Locate the cell with the specified text and output its (x, y) center coordinate. 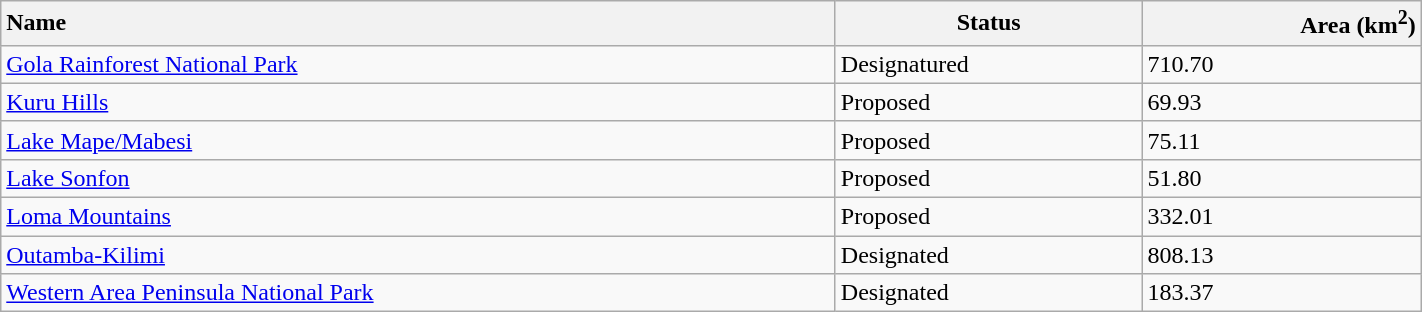
Name (418, 24)
Lake Sonfon (418, 178)
Outamba-Kilimi (418, 255)
332.01 (1282, 217)
Designatured (988, 64)
710.70 (1282, 64)
Area (km2) (1282, 24)
808.13 (1282, 255)
Western Area Peninsula National Park (418, 293)
Kuru Hills (418, 102)
75.11 (1282, 140)
Status (988, 24)
69.93 (1282, 102)
Lake Mape/Mabesi (418, 140)
Gola Rainforest National Park (418, 64)
Loma Mountains (418, 217)
183.37 (1282, 293)
51.80 (1282, 178)
